Identify which cell holds the provided text, then report its [x, y] central coordinate. 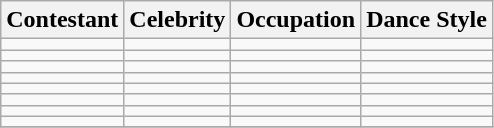
Occupation [296, 20]
Dance Style [427, 20]
Celebrity [178, 20]
Contestant [62, 20]
